Find where the given text appears and provide that cell's center as (x, y) coordinate. 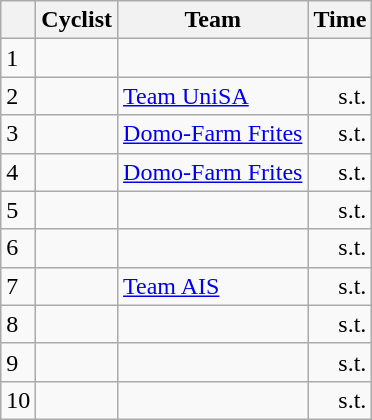
3 (18, 134)
10 (18, 400)
6 (18, 248)
Team AIS (213, 286)
Cyclist (77, 20)
4 (18, 172)
2 (18, 96)
Time (340, 20)
Team (213, 20)
Team UniSA (213, 96)
5 (18, 210)
1 (18, 58)
7 (18, 286)
8 (18, 324)
9 (18, 362)
